Search for the cell housing the specified text and yield its (X, Y) center coordinate. 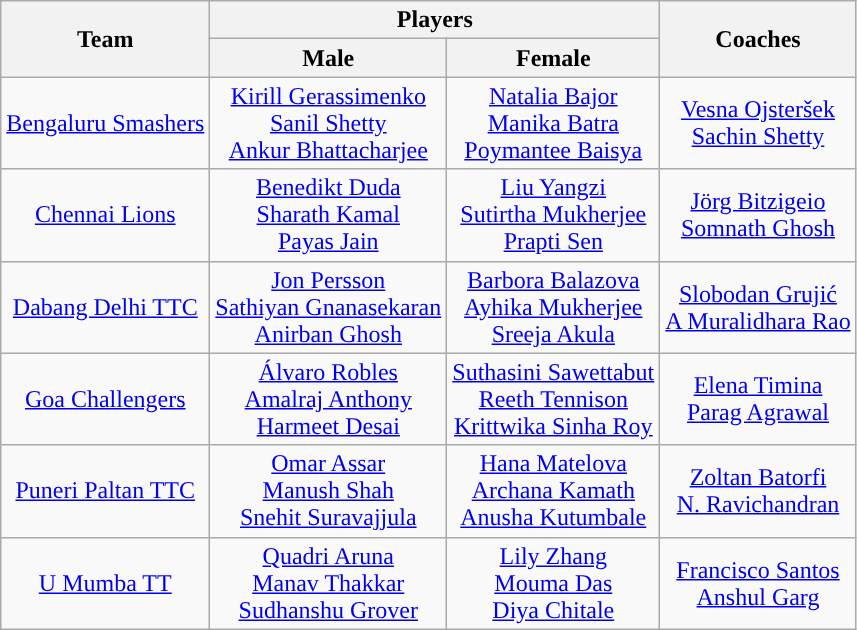
Liu Yangzi Sutirtha Mukherjee Prapti Sen (554, 215)
Players (435, 20)
Jörg Bitzigeio Somnath Ghosh (758, 215)
Lily Zhang Mouma Das Diya Chitale (554, 583)
Francisco Santos Anshul Garg (758, 583)
Slobodan Grujić A Muralidhara Rao (758, 307)
U Mumba TT (106, 583)
Bengaluru Smashers (106, 123)
Male (328, 58)
Quadri Aruna Manav Thakkar Sudhanshu Grover (328, 583)
Female (554, 58)
Chennai Lions (106, 215)
Team (106, 39)
Zoltan Batorfi N. Ravichandran (758, 491)
Omar Assar Manush Shah Snehit Suravajjula (328, 491)
Suthasini Sawettabut Reeth Tennison Krittwika Sinha Roy (554, 399)
Jon Persson Sathiyan Gnanasekaran Anirban Ghosh (328, 307)
Goa Challengers (106, 399)
Coaches (758, 39)
Dabang Delhi TTC (106, 307)
Álvaro Robles Amalraj Anthony Harmeet Desai (328, 399)
Puneri Paltan TTC (106, 491)
Benedikt Duda Sharath Kamal Payas Jain (328, 215)
Kirill Gerassimenko Sanil Shetty Ankur Bhattacharjee (328, 123)
Elena Timina Parag Agrawal (758, 399)
Hana Matelova Archana Kamath Anusha Kutumbale (554, 491)
Barbora Balazova Ayhika Mukherjee Sreeja Akula (554, 307)
Vesna Ojsteršek Sachin Shetty (758, 123)
Natalia Bajor Manika Batra Poymantee Baisya (554, 123)
